Find where the given text appears and provide that cell's center as [x, y] coordinate. 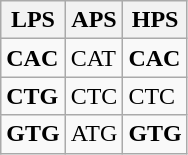
CTG [33, 96]
HPS [155, 20]
LPS [33, 20]
ATG [94, 134]
CAT [94, 58]
APS [94, 20]
